Locate the cell with the specified text and output its [X, Y] center coordinate. 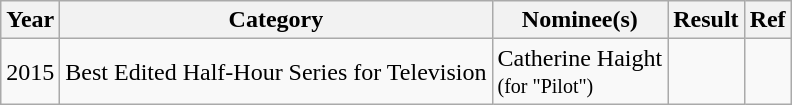
Result [706, 20]
Ref [768, 20]
Nominee(s) [580, 20]
Catherine Haight(for "Pilot") [580, 72]
Year [30, 20]
Best Edited Half-Hour Series for Television [276, 72]
2015 [30, 72]
Category [276, 20]
